From the cell containing the given text, extract its center point as (x, y) coordinate. 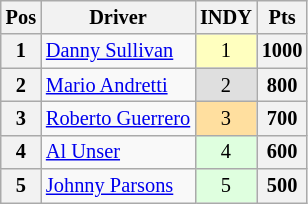
Pts (282, 17)
600 (282, 152)
Driver (118, 17)
INDY (226, 17)
Johnny Parsons (118, 186)
Mario Andretti (118, 85)
Pos (21, 17)
Roberto Guerrero (118, 118)
500 (282, 186)
800 (282, 85)
1000 (282, 51)
Danny Sullivan (118, 51)
700 (282, 118)
Al Unser (118, 152)
